Locate the cell with the specified text and output its (x, y) center coordinate. 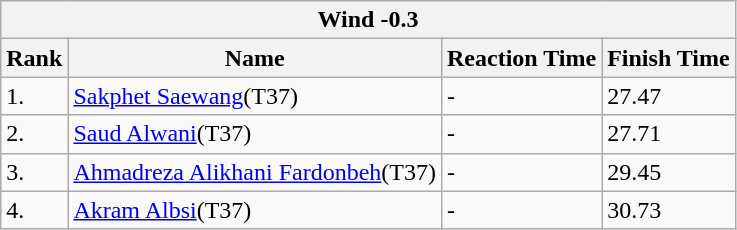
Saud Alwani(T37) (255, 134)
3. (34, 172)
1. (34, 96)
Rank (34, 58)
Name (255, 58)
4. (34, 210)
29.45 (669, 172)
Akram Albsi(T37) (255, 210)
Wind -0.3 (368, 20)
27.71 (669, 134)
2. (34, 134)
Finish Time (669, 58)
27.47 (669, 96)
30.73 (669, 210)
Sakphet Saewang(T37) (255, 96)
Reaction Time (521, 58)
Ahmadreza Alikhani Fardonbeh(T37) (255, 172)
